Determine the (x, y) coordinate at the center of the cell enclosing the given text.  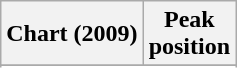
Chart (2009) (72, 34)
Peakposition (189, 34)
